Return the (X, Y) coordinate for the center point of the cell that contains the specified text.  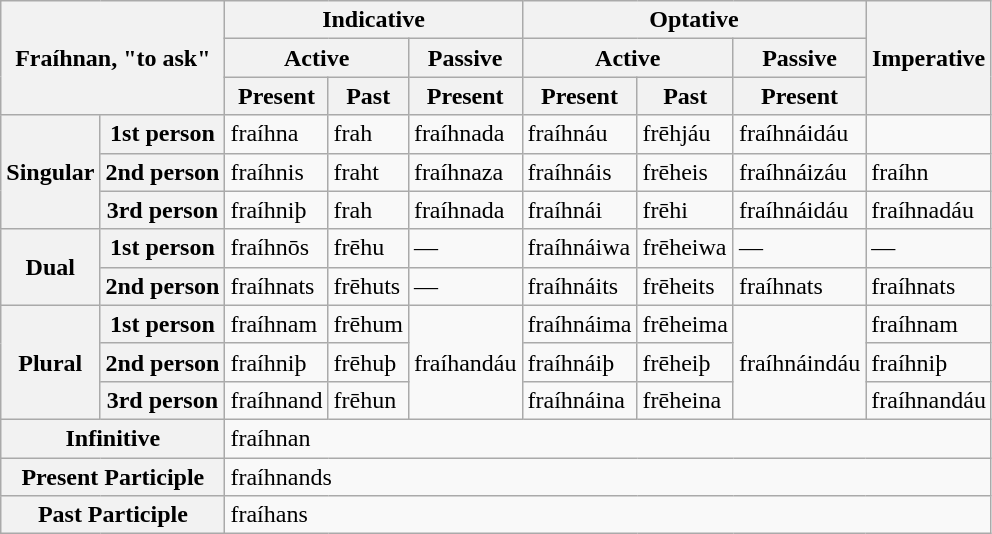
fraíhna (276, 134)
fraíhnadáu (929, 210)
frēheina (685, 400)
fraíhn (929, 172)
fraíhnis (276, 172)
frēhuts (368, 286)
fraíhnáina (580, 400)
frēheiþ (685, 362)
Past Participle (113, 515)
fraíhnáiþ (580, 362)
fraíhnáu (580, 134)
fraíhnáis (580, 172)
Dual (50, 267)
fraíhnái (580, 210)
Infinitive (113, 438)
Indicative (374, 20)
fraíhnan (608, 438)
frēheima (685, 324)
fraíhnáima (580, 324)
Present Participle (113, 477)
frēheiwa (685, 248)
frēhun (368, 400)
fraíhnáits (580, 286)
fraíhnand (276, 400)
fraíhnáiwa (580, 248)
frēheis (685, 172)
frēhu (368, 248)
frēhjáu (685, 134)
fraht (368, 172)
frēhi (685, 210)
fraíhnaza (465, 172)
Plural (50, 362)
Optative (694, 20)
frēhum (368, 324)
fraíhnandáu (929, 400)
frēheits (685, 286)
fraíhans (608, 515)
Singular (50, 172)
fraíhandáu (465, 362)
Fraíhnan, "to ask" (113, 58)
Imperative (929, 58)
fraíhnáindáu (799, 362)
frēhuþ (368, 362)
fraíhnáizáu (799, 172)
fraíhnands (608, 477)
fraíhnōs (276, 248)
